Search for the cell housing the specified text and yield its (x, y) center coordinate. 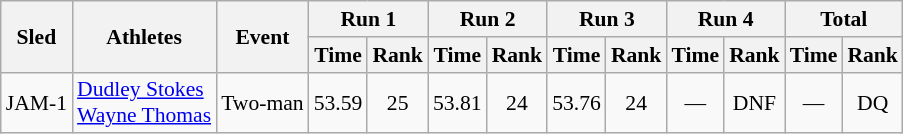
53.76 (576, 102)
25 (398, 102)
Run 4 (725, 19)
Event (262, 36)
53.81 (458, 102)
Two-man (262, 102)
53.59 (338, 102)
Run 2 (488, 19)
Dudley StokesWayne Thomas (144, 102)
DNF (754, 102)
Run 1 (368, 19)
Total (844, 19)
Run 3 (606, 19)
JAM-1 (36, 102)
DQ (872, 102)
Sled (36, 36)
Athletes (144, 36)
